Capture the cell that displays the provided text and extract its (X, Y) central coordinate. 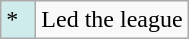
* (18, 20)
Led the league (112, 20)
